Output the [X, Y] coordinate of the center of the cell containing the given text.  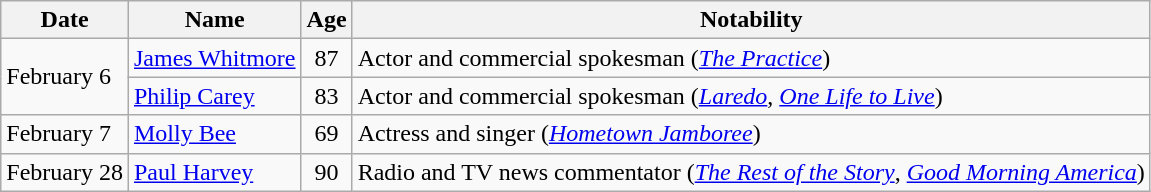
Name [214, 20]
Actor and commercial spokesman (The Practice) [751, 58]
Date [65, 20]
Paul Harvey [214, 172]
Actress and singer (Hometown Jamboree) [751, 134]
90 [326, 172]
February 7 [65, 134]
Radio and TV news commentator (The Rest of the Story, Good Morning America) [751, 172]
Philip Carey [214, 96]
Notability [751, 20]
Molly Bee [214, 134]
83 [326, 96]
February 6 [65, 77]
February 28 [65, 172]
James Whitmore [214, 58]
Actor and commercial spokesman (Laredo, One Life to Live) [751, 96]
87 [326, 58]
69 [326, 134]
Age [326, 20]
